Detect which cell encompasses the target text, then output its (X, Y) center coordinate. 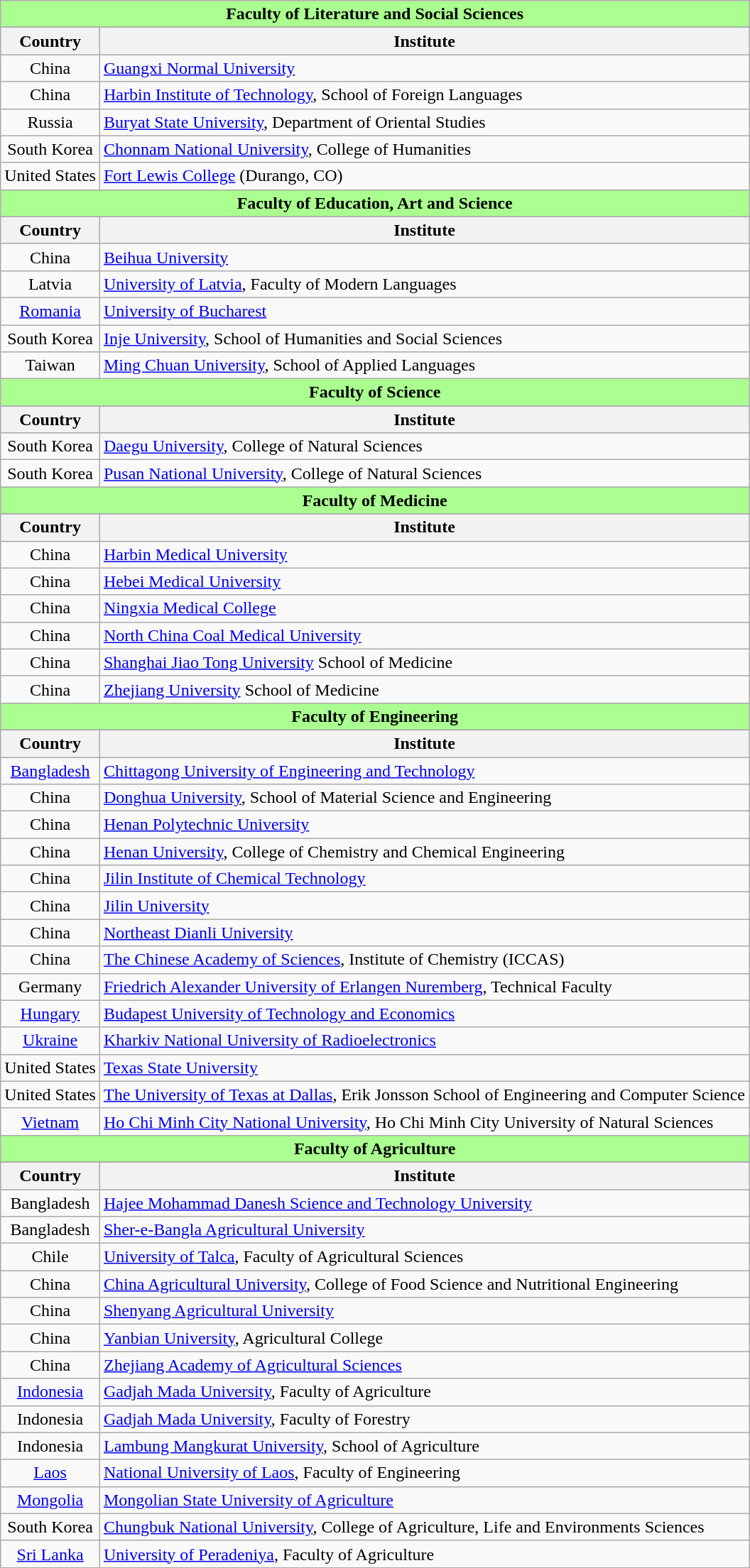
Ho Chi Minh City National University, Ho Chi Minh City University of Natural Sciences (424, 1122)
Laos (50, 1473)
Mongolian State University of Agriculture (424, 1500)
Faculty of Science (375, 393)
Texas State University (424, 1068)
Hebei Medical University (424, 581)
Faculty of Education, Art and Science (375, 203)
Faculty of Engineering (375, 716)
Ming Chuan University, School of Applied Languages (424, 366)
Hajee Mohammad Danesh Science and Technology University (424, 1203)
Mongolia (50, 1500)
Budapest University of Technology and Economics (424, 1014)
The University of Texas at Dallas, Erik Jonsson School of Engineering and Computer Science (424, 1095)
Henan Polytechnic University (424, 825)
Ukraine (50, 1041)
Lambung Mangkurat University, School of Agriculture (424, 1446)
Shenyang Agricultural University (424, 1311)
Harbin Medical University (424, 554)
Vietnam (50, 1122)
Henan University, College of Chemistry and Chemical Engineering (424, 852)
University of Talca, Faculty of Agricultural Sciences (424, 1257)
Sri Lanka (50, 1554)
Chile (50, 1257)
Latvia (50, 284)
Sher-e-Bangla Agricultural University (424, 1230)
Russia (50, 122)
Shanghai Jiao Tong University School of Medicine (424, 662)
Hungary (50, 1014)
Daegu University, College of Natural Sciences (424, 446)
Fort Lewis College (Durango, CO) (424, 176)
Ningxia Medical College (424, 608)
Zhejiang Academy of Agricultural Sciences (424, 1365)
Jilin University (424, 906)
University of Bucharest (424, 311)
Chonnam National University, College of Humanities (424, 149)
Gadjah Mada University, Faculty of Agriculture (424, 1392)
Donghua University, School of Material Science and Engineering (424, 798)
Chungbuk National University, College of Agriculture, Life and Environments Sciences (424, 1527)
University of Peradeniya, Faculty of Agriculture (424, 1554)
China Agricultural University, College of Food Science and Nutritional Engineering (424, 1284)
Romania (50, 311)
Beihua University (424, 257)
Northeast Dianli University (424, 933)
Buryat State University, Department of Oriental Studies (424, 122)
University of Latvia, Faculty of Modern Languages (424, 284)
Zhejiang University School of Medicine (424, 689)
North China Coal Medical University (424, 635)
Guangxi Normal University (424, 68)
Faculty of Agriculture (375, 1148)
Faculty of Medicine (375, 500)
Kharkiv National University of Radioelectronics (424, 1041)
Germany (50, 987)
Yanbian University, Agricultural College (424, 1338)
Pusan National University, College of Natural Sciences (424, 473)
Harbin Institute of Technology, School of Foreign Languages (424, 95)
Taiwan (50, 366)
Gadjah Mada University, Faculty of Forestry (424, 1419)
National University of Laos, Faculty of Engineering (424, 1473)
Chittagong University of Engineering and Technology (424, 770)
Friedrich Alexander University of Erlangen Nuremberg, Technical Faculty (424, 987)
Faculty of Literature and Social Sciences (375, 14)
Jilin Institute of Chemical Technology (424, 879)
The Chinese Academy of Sciences, Institute of Chemistry (ICCAS) (424, 960)
Inje University, School of Humanities and Social Sciences (424, 339)
